Find where the given text appears and provide that cell's center as [X, Y] coordinate. 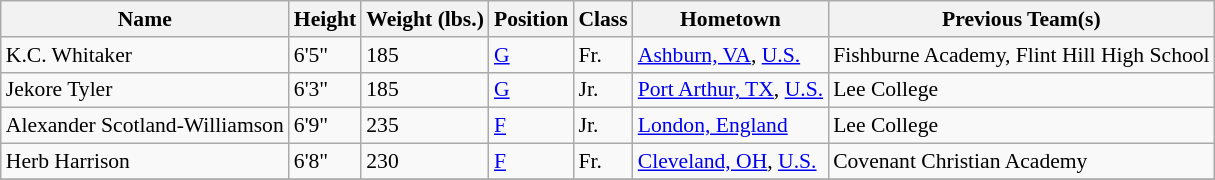
6'3" [325, 90]
230 [425, 162]
Herb Harrison [145, 162]
Port Arthur, TX, U.S. [730, 90]
Name [145, 19]
Previous Team(s) [1021, 19]
Height [325, 19]
Fishburne Academy, Flint Hill High School [1021, 55]
Ashburn, VA, U.S. [730, 55]
Position [531, 19]
Covenant Christian Academy [1021, 162]
London, England [730, 126]
6'9" [325, 126]
Weight (lbs.) [425, 19]
K.C. Whitaker [145, 55]
6'8" [325, 162]
Cleveland, OH, U.S. [730, 162]
Jekore Tyler [145, 90]
6'5" [325, 55]
Class [602, 19]
235 [425, 126]
Hometown [730, 19]
Alexander Scotland-Williamson [145, 126]
